Provide the [X, Y] coordinate of the cell's center where the given text is located.  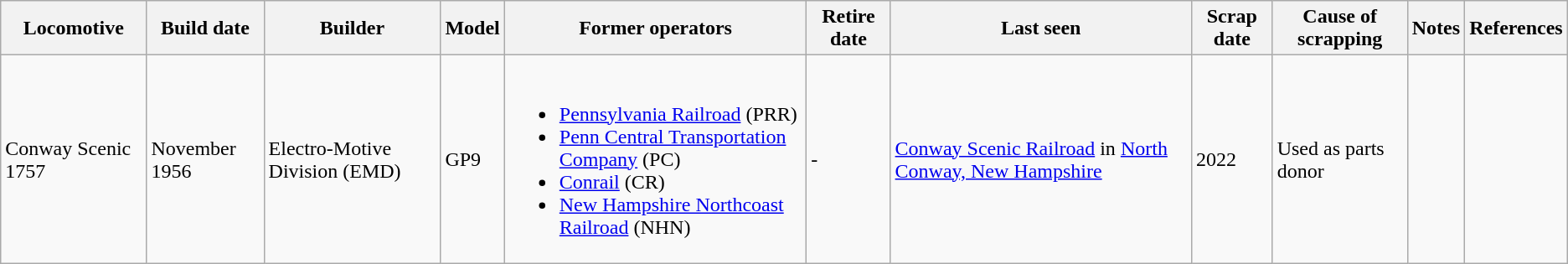
2022 [1231, 159]
Builder [352, 28]
Last seen [1040, 28]
Conway Scenic Railroad in North Conway, New Hampshire [1040, 159]
Used as parts donor [1340, 159]
Build date [205, 28]
References [1516, 28]
Pennsylvania Railroad (PRR)Penn Central Transportation Company (PC)Conrail (CR)New Hampshire Northcoast Railroad (NHN) [655, 159]
Retire date [848, 28]
Cause of scrapping [1340, 28]
Notes [1436, 28]
Former operators [655, 28]
November 1956 [205, 159]
GP9 [472, 159]
Locomotive [74, 28]
Model [472, 28]
- [848, 159]
Scrap date [1231, 28]
Conway Scenic 1757 [74, 159]
Electro-Motive Division (EMD) [352, 159]
